Extract the (x, y) coordinate from the center of the cell holding the provided text.  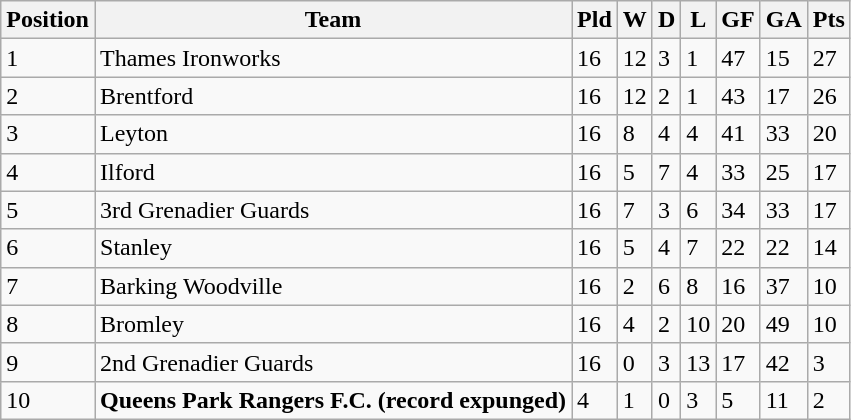
25 (784, 172)
27 (828, 58)
13 (698, 362)
Queens Park Rangers F.C. (record expunged) (332, 400)
26 (828, 96)
W (634, 20)
L (698, 20)
Position (48, 20)
3rd Grenadier Guards (332, 210)
2nd Grenadier Guards (332, 362)
Pts (828, 20)
43 (738, 96)
Stanley (332, 248)
41 (738, 134)
15 (784, 58)
D (666, 20)
Pld (595, 20)
9 (48, 362)
14 (828, 248)
37 (784, 286)
11 (784, 400)
GA (784, 20)
34 (738, 210)
Bromley (332, 324)
Leyton (332, 134)
42 (784, 362)
Ilford (332, 172)
49 (784, 324)
Team (332, 20)
Thames Ironworks (332, 58)
47 (738, 58)
Brentford (332, 96)
GF (738, 20)
Barking Woodville (332, 286)
